Extract the [x, y] coordinate from the center of the cell holding the provided text.  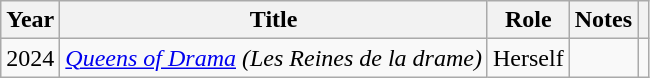
Year [30, 20]
2024 [30, 58]
Title [274, 20]
Herself [528, 58]
Notes [603, 20]
Queens of Drama (Les Reines de la drame) [274, 58]
Role [528, 20]
